Capture the cell that displays the provided text and extract its (x, y) central coordinate. 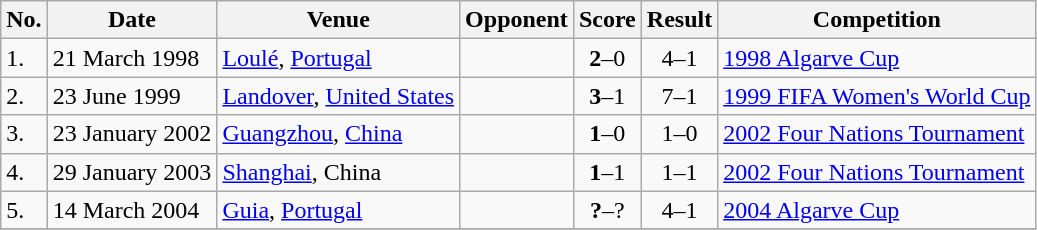
Guangzhou, China (338, 134)
23 June 1999 (132, 96)
23 January 2002 (132, 134)
Shanghai, China (338, 172)
2004 Algarve Cup (877, 210)
29 January 2003 (132, 172)
5. (24, 210)
3. (24, 134)
1999 FIFA Women's World Cup (877, 96)
1. (24, 58)
7–1 (679, 96)
Result (679, 20)
2. (24, 96)
?–? (607, 210)
Opponent (517, 20)
Loulé, Portugal (338, 58)
Date (132, 20)
Venue (338, 20)
3–1 (607, 96)
Guia, Portugal (338, 210)
21 March 1998 (132, 58)
4. (24, 172)
No. (24, 20)
Competition (877, 20)
1998 Algarve Cup (877, 58)
Landover, United States (338, 96)
Score (607, 20)
2–0 (607, 58)
14 March 2004 (132, 210)
